Identify which cell holds the provided text, then report its (x, y) central coordinate. 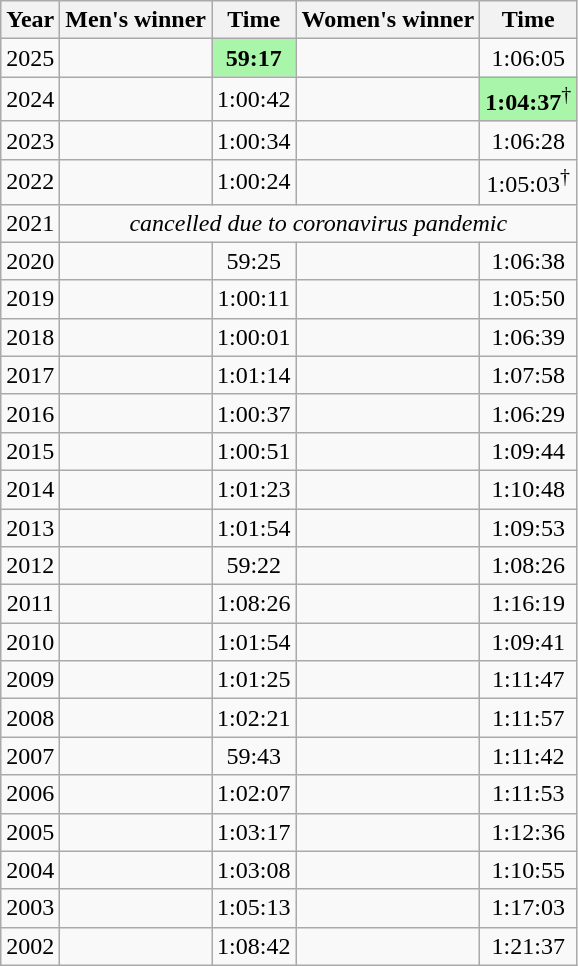
1:06:39 (528, 337)
2025 (30, 58)
2015 (30, 451)
1:03:08 (254, 870)
59:43 (254, 756)
2018 (30, 337)
1:10:48 (528, 489)
1:10:55 (528, 870)
1:00:11 (254, 299)
1:11:57 (528, 718)
1:08:42 (254, 946)
2011 (30, 604)
Year (30, 20)
1:00:01 (254, 337)
1:01:25 (254, 680)
1:11:42 (528, 756)
2003 (30, 908)
2004 (30, 870)
2013 (30, 528)
2009 (30, 680)
1:16:19 (528, 604)
2002 (30, 946)
2023 (30, 140)
1:11:47 (528, 680)
1:00:42 (254, 100)
1:17:03 (528, 908)
2012 (30, 566)
2005 (30, 832)
1:00:51 (254, 451)
1:21:37 (528, 946)
2007 (30, 756)
1:05:03† (528, 182)
1:05:13 (254, 908)
1:11:53 (528, 794)
1:00:34 (254, 140)
2017 (30, 375)
1:09:41 (528, 642)
59:17 (254, 58)
1:12:36 (528, 832)
2014 (30, 489)
Men's winner (136, 20)
2022 (30, 182)
1:06:29 (528, 413)
2024 (30, 100)
1:06:38 (528, 261)
2020 (30, 261)
59:22 (254, 566)
2016 (30, 413)
2008 (30, 718)
1:00:37 (254, 413)
1:07:58 (528, 375)
1:01:14 (254, 375)
2010 (30, 642)
1:05:50 (528, 299)
Women's winner (388, 20)
1:09:53 (528, 528)
2019 (30, 299)
1:09:44 (528, 451)
1:03:17 (254, 832)
cancelled due to coronavirus pandemic (318, 223)
2021 (30, 223)
1:06:05 (528, 58)
1:04:37† (528, 100)
1:00:24 (254, 182)
2006 (30, 794)
1:06:28 (528, 140)
1:01:23 (254, 489)
59:25 (254, 261)
1:02:21 (254, 718)
1:02:07 (254, 794)
